For the text-containing cell, return its midpoint in [x, y] coordinate format. 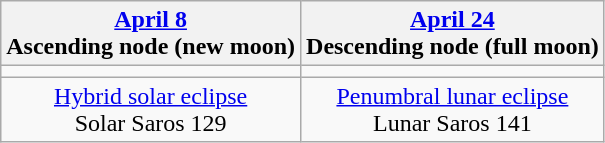
April 24Descending node (full moon) [453, 34]
April 8Ascending node (new moon) [151, 34]
Penumbral lunar eclipseLunar Saros 141 [453, 110]
Hybrid solar eclipseSolar Saros 129 [151, 110]
